Capture the cell that displays the provided text and extract its (X, Y) central coordinate. 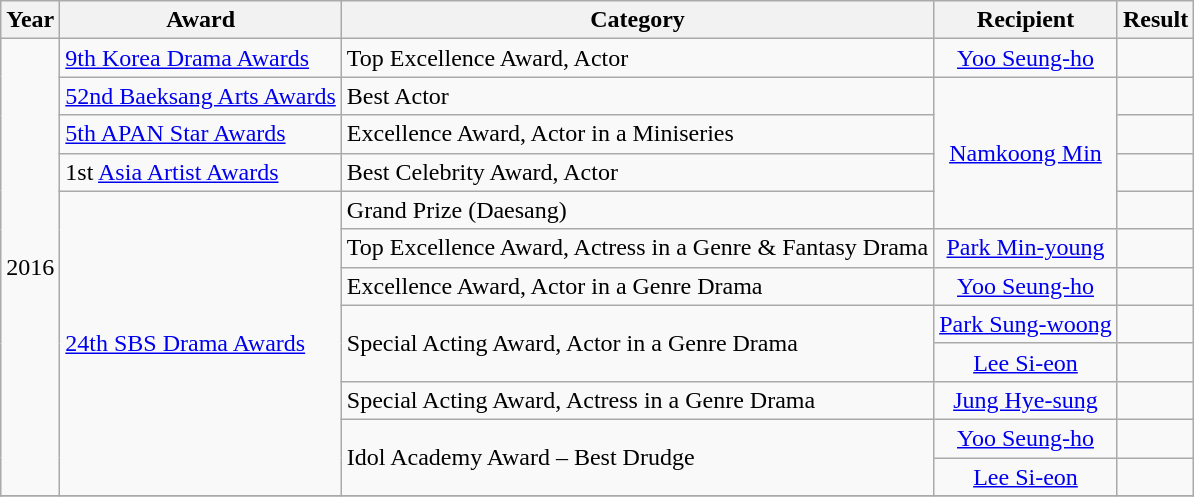
Category (637, 20)
Best Actor (637, 96)
Special Acting Award, Actor in a Genre Drama (637, 343)
5th APAN Star Awards (201, 134)
Year (30, 20)
52nd Baeksang Arts Awards (201, 96)
1st Asia Artist Awards (201, 172)
Namkoong Min (1026, 153)
Grand Prize (Daesang) (637, 210)
Excellence Award, Actor in a Genre Drama (637, 286)
9th Korea Drama Awards (201, 58)
Top Excellence Award, Actress in a Genre & Fantasy Drama (637, 248)
Best Celebrity Award, Actor (637, 172)
Award (201, 20)
Recipient (1026, 20)
Top Excellence Award, Actor (637, 58)
Jung Hye-sung (1026, 400)
2016 (30, 268)
Park Sung-woong (1026, 324)
24th SBS Drama Awards (201, 343)
Excellence Award, Actor in a Miniseries (637, 134)
Park Min-young (1026, 248)
Special Acting Award, Actress in a Genre Drama (637, 400)
Result (1155, 20)
Idol Academy Award – Best Drudge (637, 457)
